Detect which cell encompasses the target text, then output its [x, y] center coordinate. 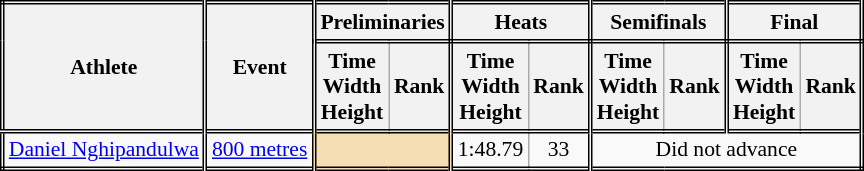
Did not advance [726, 150]
Event [259, 67]
1:48.79 [490, 150]
Final [794, 22]
33 [559, 150]
Heats [520, 22]
Semifinals [658, 22]
Athlete [104, 67]
Preliminaries [382, 22]
800 metres [259, 150]
Daniel Nghipandulwa [104, 150]
